Capture the cell that displays the provided text and extract its [X, Y] central coordinate. 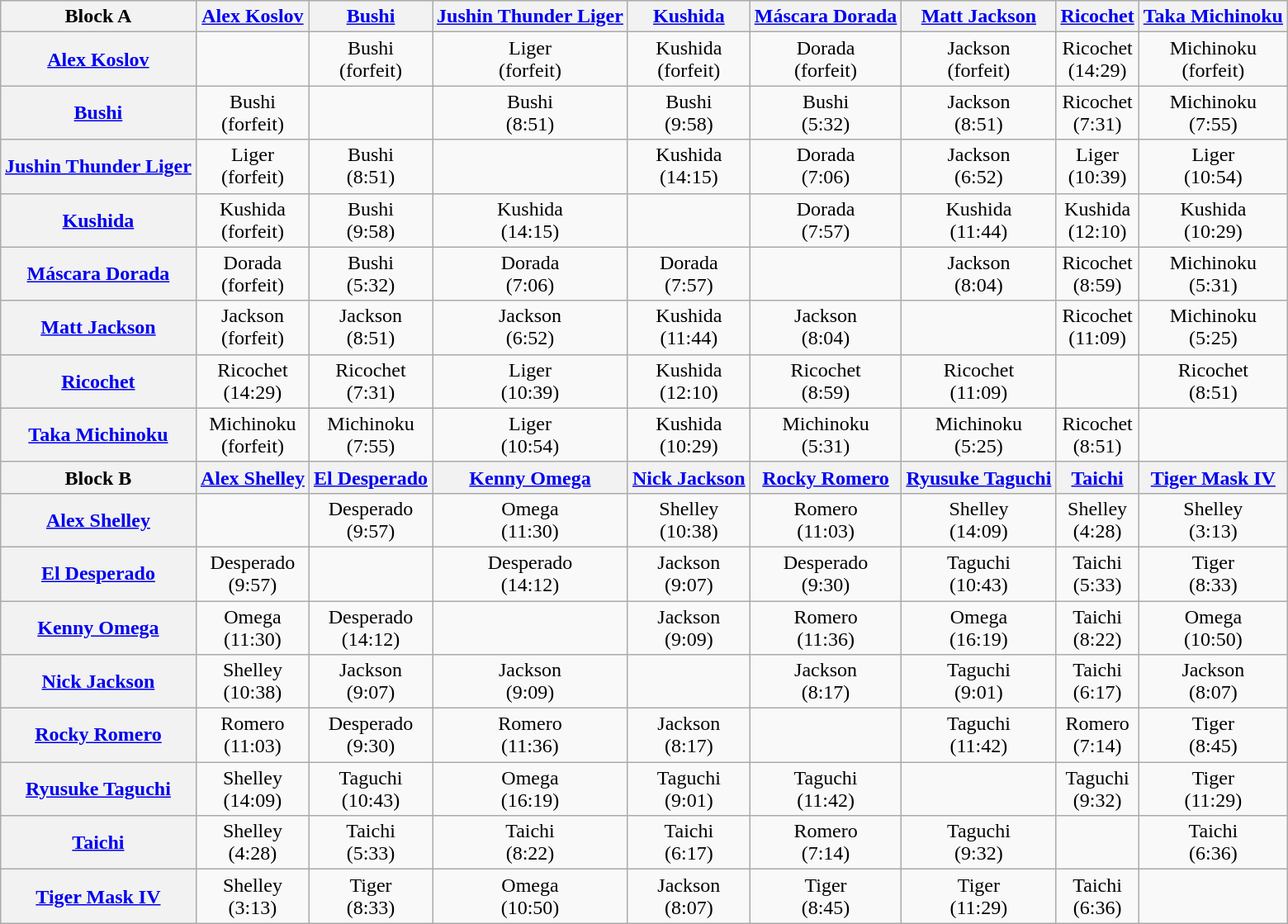
Block B [97, 477]
Block A [97, 17]
